Return (X, Y) of the center of cell containing provided text 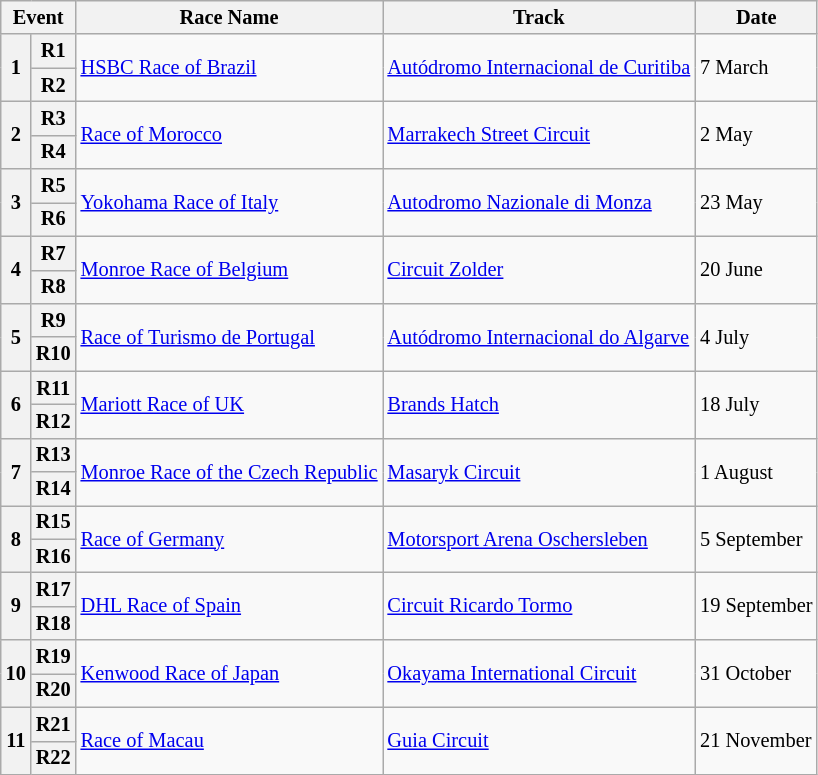
1 (16, 68)
Race of Turismo de Portugal (230, 336)
Kenwood Race of Japan (230, 674)
Autodromo Nazionale di Monza (538, 202)
2 (16, 134)
DHL Race of Spain (230, 606)
R5 (54, 186)
R8 (54, 287)
Autódromo Internacional de Curitiba (538, 68)
3 (16, 202)
5 (16, 336)
R22 (54, 758)
R9 (54, 320)
31 October (756, 674)
Brands Hatch (538, 404)
5 September (756, 538)
R1 (54, 51)
Motorsport Arena Oschersleben (538, 538)
Yokohama Race of Italy (230, 202)
23 May (756, 202)
R2 (54, 85)
Okayama International Circuit (538, 674)
R17 (54, 589)
6 (16, 404)
Circuit Ricardo Tormo (538, 606)
R18 (54, 623)
R3 (54, 118)
8 (16, 538)
1 August (756, 472)
Track (538, 17)
R7 (54, 253)
R10 (54, 354)
Race Name (230, 17)
4 July (756, 336)
R21 (54, 724)
R4 (54, 152)
Race of Germany (230, 538)
18 July (756, 404)
R6 (54, 219)
Monroe Race of Belgium (230, 270)
11 (16, 740)
R19 (54, 657)
Date (756, 17)
Monroe Race of the Czech Republic (230, 472)
21 November (756, 740)
4 (16, 270)
R12 (54, 421)
Race of Macau (230, 740)
7 (16, 472)
R11 (54, 388)
7 March (756, 68)
R16 (54, 556)
19 September (756, 606)
20 June (756, 270)
Circuit Zolder (538, 270)
R20 (54, 690)
R14 (54, 489)
Event (38, 17)
R13 (54, 455)
10 (16, 674)
Marrakech Street Circuit (538, 134)
HSBC Race of Brazil (230, 68)
Autódromo Internacional do Algarve (538, 336)
Mariott Race of UK (230, 404)
2 May (756, 134)
Guia Circuit (538, 740)
R15 (54, 522)
9 (16, 606)
Race of Morocco (230, 134)
Masaryk Circuit (538, 472)
